For the text-containing cell, return its midpoint in (x, y) coordinate format. 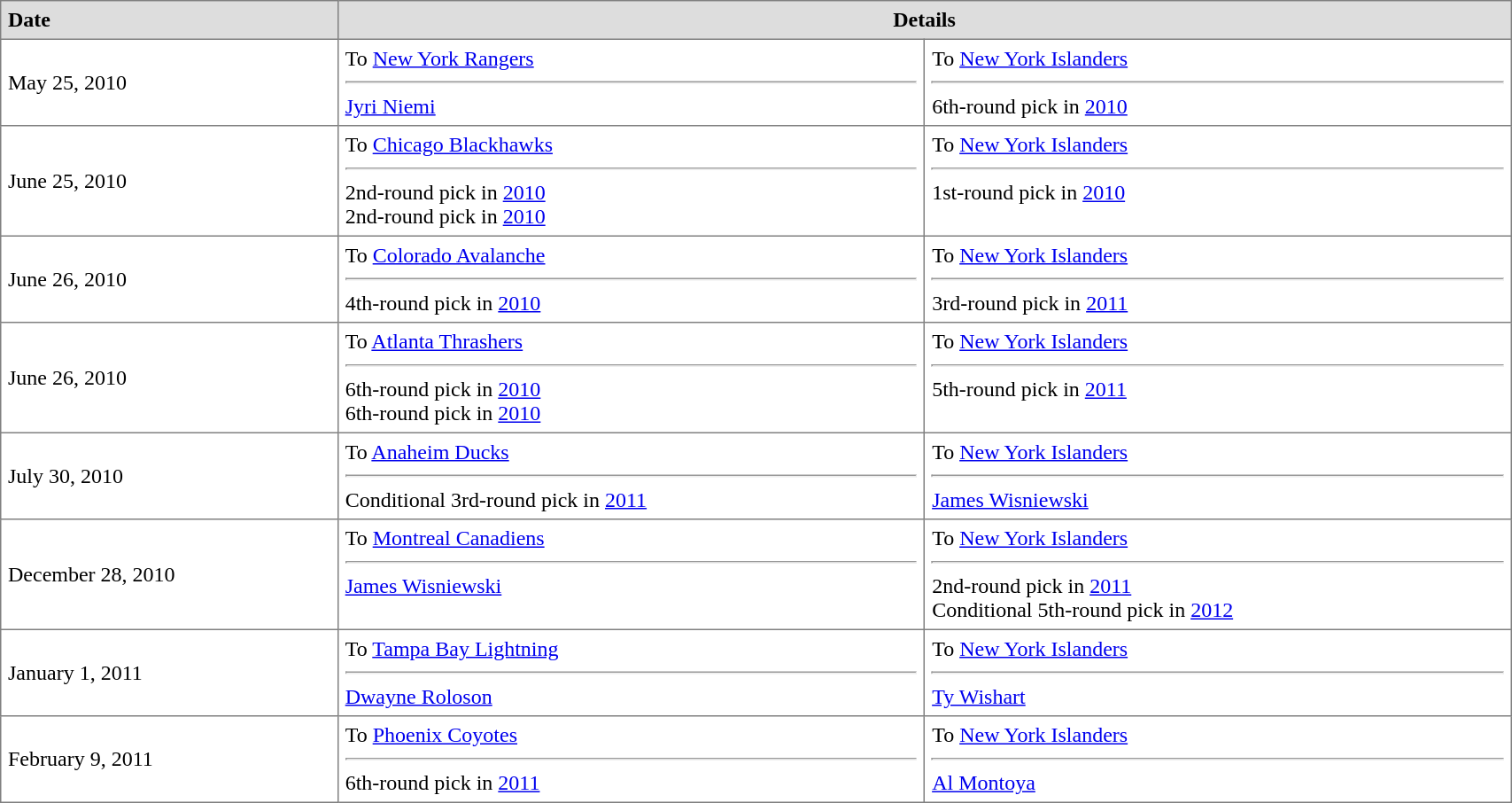
To New York Islanders Al Montoya (1218, 760)
To Colorado Avalanche 4th-round pick in 2010 (631, 279)
To Chicago Blackhawks 2nd-round pick in 20102nd-round pick in 2010 (631, 181)
Details (924, 20)
February 9, 2011 (170, 760)
To Phoenix Coyotes 6th-round pick in 2011 (631, 760)
To New York Islanders 1st-round pick in 2010 (1218, 181)
To New York Islanders 6th-round pick in 2010 (1218, 82)
To New York Islanders 2nd-round pick in 2011Conditional 5th-round pick in 2012 (1218, 574)
To New York Islanders 5th-round pick in 2011 (1218, 378)
December 28, 2010 (170, 574)
To Tampa Bay Lightning Dwayne Roloson (631, 673)
To Atlanta Thrashers 6th-round pick in 20106th-round pick in 2010 (631, 378)
June 25, 2010 (170, 181)
May 25, 2010 (170, 82)
To New York Islanders James Wisniewski (1218, 476)
To New York Islanders Ty Wishart (1218, 673)
Date (170, 20)
To Montreal Canadiens James Wisniewski (631, 574)
To Anaheim Ducks Conditional 3rd-round pick in 2011 (631, 476)
To New York Rangers Jyri Niemi (631, 82)
To New York Islanders 3rd-round pick in 2011 (1218, 279)
January 1, 2011 (170, 673)
July 30, 2010 (170, 476)
